Pinpoint the cell where the given text exists, returning its (X, Y) midpoint coordinate. 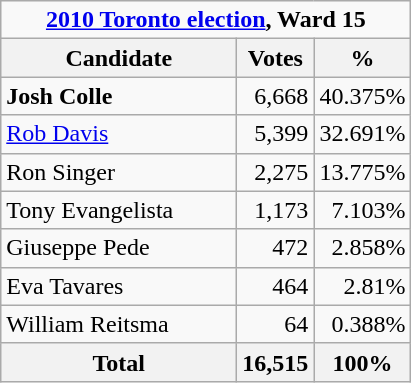
Votes (276, 58)
2,275 (276, 172)
Ron Singer (119, 172)
1,173 (276, 210)
0.388% (362, 324)
64 (276, 324)
13.775% (362, 172)
Eva Tavares (119, 286)
Rob Davis (119, 134)
5,399 (276, 134)
2.81% (362, 286)
2.858% (362, 248)
32.691% (362, 134)
40.375% (362, 96)
6,668 (276, 96)
Candidate (119, 58)
% (362, 58)
16,515 (276, 362)
Total (119, 362)
2010 Toronto election, Ward 15 (206, 20)
464 (276, 286)
William Reitsma (119, 324)
Tony Evangelista (119, 210)
100% (362, 362)
472 (276, 248)
Giuseppe Pede (119, 248)
7.103% (362, 210)
Josh Colle (119, 96)
